Provide the [X, Y] coordinate of the cell's center where the given text is located.  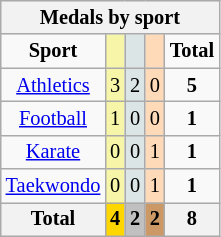
Football [54, 118]
Sport [54, 51]
Medals by sport [110, 17]
5 [192, 85]
8 [192, 219]
Taekwondo [54, 186]
Karate [54, 152]
Athletics [54, 85]
3 [115, 85]
4 [115, 219]
